Pinpoint the cell where the given text exists, returning its (x, y) midpoint coordinate. 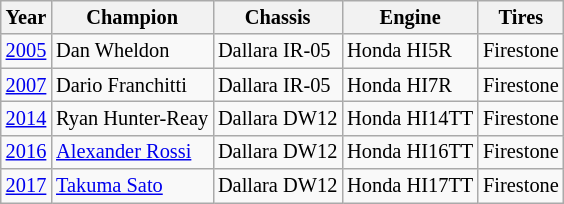
Honda HI14TT (410, 118)
Tires (521, 17)
2016 (26, 152)
Champion (132, 17)
Takuma Sato (132, 186)
Honda HI5R (410, 51)
Chassis (278, 17)
2005 (26, 51)
Dan Wheldon (132, 51)
Alexander Rossi (132, 152)
Dario Franchitti (132, 85)
Year (26, 17)
2014 (26, 118)
Ryan Hunter-Reay (132, 118)
Honda HI7R (410, 85)
2007 (26, 85)
Honda HI16TT (410, 152)
Engine (410, 17)
2017 (26, 186)
Honda HI17TT (410, 186)
